For the text-containing cell, return its midpoint in [X, Y] coordinate format. 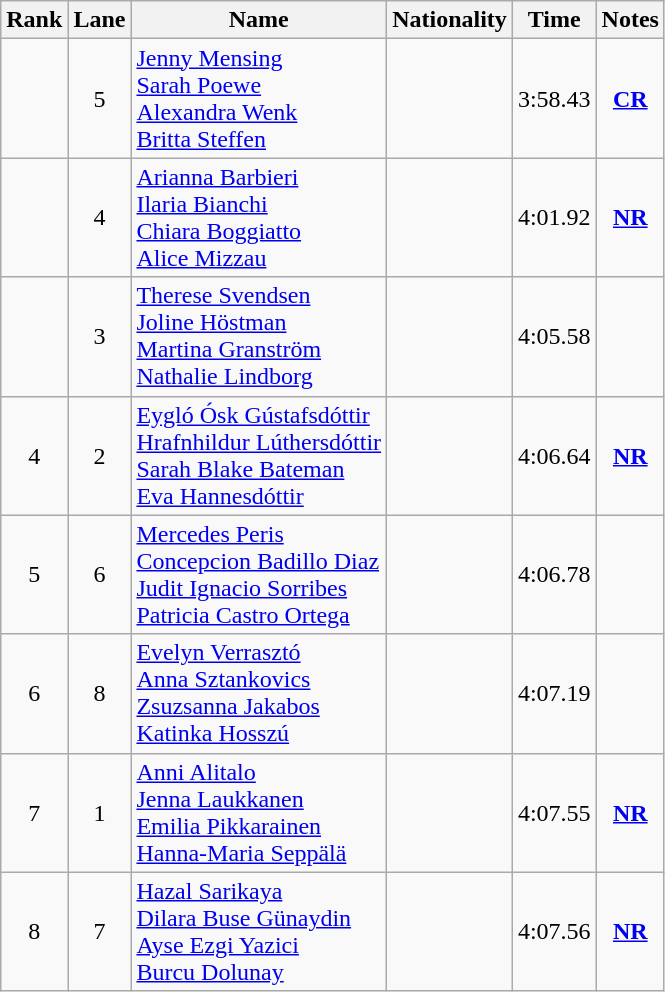
4:01.92 [554, 218]
4:05.58 [554, 336]
Nationality [450, 20]
Mercedes PerisConcepcion Badillo DiazJudit Ignacio SorribesPatricia Castro Ortega [259, 574]
Jenny MensingSarah PoeweAlexandra WenkBritta Steffen [259, 98]
2 [100, 456]
1 [100, 812]
3 [100, 336]
4:07.55 [554, 812]
Name [259, 20]
Arianna BarbieriIlaria BianchiChiara BoggiattoAlice Mizzau [259, 218]
CR [630, 98]
Anni AlitaloJenna LaukkanenEmilia PikkarainenHanna-Maria Seppälä [259, 812]
Rank [34, 20]
Time [554, 20]
4:07.19 [554, 694]
4:06.64 [554, 456]
Eygló Ósk GústafsdóttirHrafnhildur LúthersdóttirSarah Blake BatemanEva Hannesdóttir [259, 456]
Hazal SarikayaDilara Buse GünaydinAyse Ezgi YaziciBurcu Dolunay [259, 932]
Therese SvendsenJoline HöstmanMartina GranströmNathalie Lindborg [259, 336]
4:06.78 [554, 574]
Lane [100, 20]
Evelyn VerrasztóAnna SztankovicsZsuzsanna JakabosKatinka Hosszú [259, 694]
3:58.43 [554, 98]
Notes [630, 20]
4:07.56 [554, 932]
